Extract the [x, y] coordinate from the center of the cell holding the provided text.  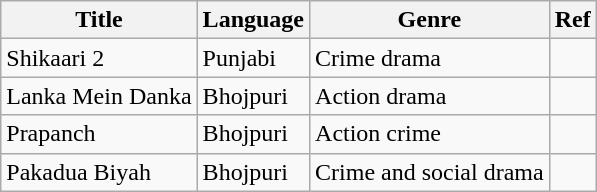
Genre [430, 20]
Crime and social drama [430, 172]
Title [99, 20]
Ref [572, 20]
Punjabi [253, 58]
Prapanch [99, 134]
Action crime [430, 134]
Lanka Mein Danka [99, 96]
Crime drama [430, 58]
Shikaari 2 [99, 58]
Action drama [430, 96]
Pakadua Biyah [99, 172]
Language [253, 20]
